Search for the cell housing the specified text and yield its [X, Y] center coordinate. 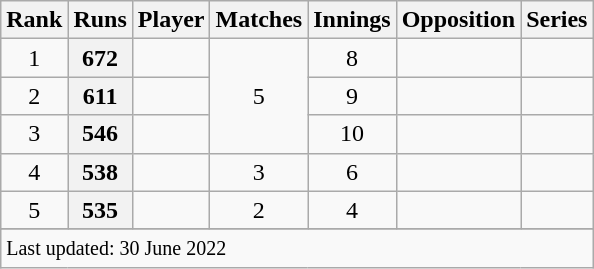
8 [352, 58]
Runs [100, 20]
9 [352, 96]
611 [100, 96]
535 [100, 210]
538 [100, 172]
Innings [352, 20]
Matches [259, 20]
672 [100, 58]
546 [100, 134]
6 [352, 172]
10 [352, 134]
Opposition [458, 20]
Last updated: 30 June 2022 [297, 248]
Rank [34, 20]
1 [34, 58]
Player [171, 20]
Series [557, 20]
